Provide the (x, y) coordinate of the cell's center where the given text is located.  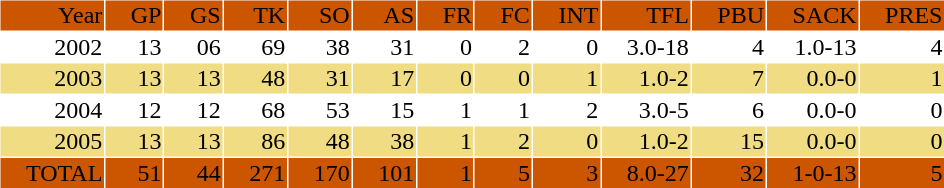
17 (384, 79)
TOTAL (52, 173)
69 (256, 47)
FR (445, 15)
FC (503, 15)
SACK (812, 15)
2004 (52, 110)
271 (256, 173)
32 (729, 173)
3.0-5 (646, 110)
101 (384, 173)
2003 (52, 79)
170 (320, 173)
SO (320, 15)
6 (729, 110)
3.0-18 (646, 47)
Year (52, 15)
8.0-27 (646, 173)
2005 (52, 141)
51 (134, 173)
GS (193, 15)
GP (134, 15)
06 (193, 47)
3 (566, 173)
PRES (902, 15)
1.0-13 (812, 47)
1-0-13 (812, 173)
PBU (729, 15)
TK (256, 15)
68 (256, 110)
7 (729, 79)
2002 (52, 47)
AS (384, 15)
TFL (646, 15)
44 (193, 173)
INT (566, 15)
86 (256, 141)
53 (320, 110)
